Identify which cell holds the provided text, then report its (X, Y) central coordinate. 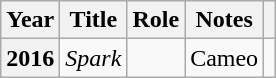
Spark (94, 58)
Cameo (224, 58)
Role (156, 20)
2016 (30, 58)
Notes (224, 20)
Title (94, 20)
Year (30, 20)
